Find where the given text appears and provide that cell's center as [x, y] coordinate. 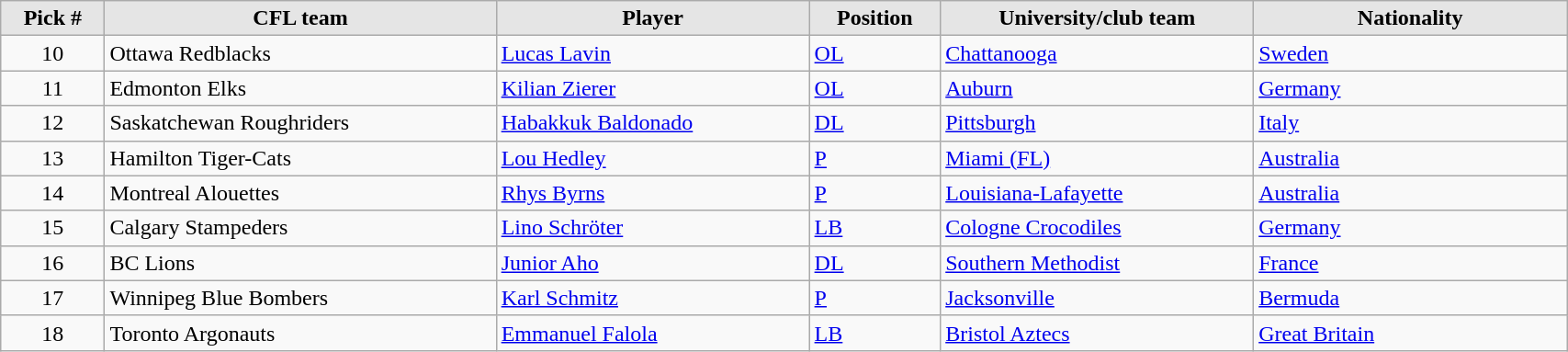
Ottawa Redblacks [300, 53]
Emmanuel Falola [652, 333]
Bristol Aztecs [1097, 333]
10 [53, 53]
Chattanooga [1097, 53]
16 [53, 263]
Toronto Argonauts [300, 333]
Jacksonville [1097, 298]
France [1411, 263]
Italy [1411, 123]
14 [53, 193]
11 [53, 88]
Calgary Stampeders [300, 228]
Cologne Crocodiles [1097, 228]
15 [53, 228]
Bermuda [1411, 298]
Auburn [1097, 88]
Nationality [1411, 18]
Sweden [1411, 53]
17 [53, 298]
13 [53, 158]
Montreal Alouettes [300, 193]
Habakkuk Baldonado [652, 123]
18 [53, 333]
Rhys Byrns [652, 193]
Player [652, 18]
Hamilton Tiger-Cats [300, 158]
Saskatchewan Roughriders [300, 123]
Miami (FL) [1097, 158]
Winnipeg Blue Bombers [300, 298]
Louisiana-Lafayette [1097, 193]
Edmonton Elks [300, 88]
Pick # [53, 18]
Position [874, 18]
Southern Methodist [1097, 263]
University/club team [1097, 18]
Lucas Lavin [652, 53]
Lino Schröter [652, 228]
Lou Hedley [652, 158]
BC Lions [300, 263]
12 [53, 123]
CFL team [300, 18]
Karl Schmitz [652, 298]
Kilian Zierer [652, 88]
Pittsburgh [1097, 123]
Great Britain [1411, 333]
Junior Aho [652, 263]
